Determine the [x, y] coordinate at the center of the cell enclosing the given text.  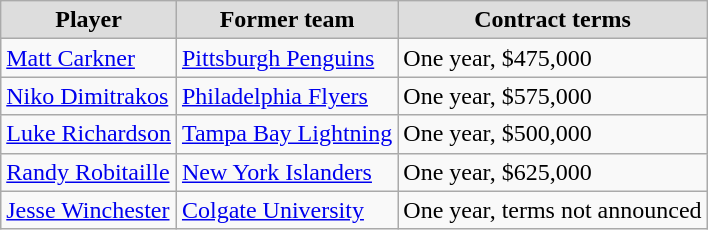
One year, terms not announced [552, 210]
Player [89, 20]
One year, $500,000 [552, 134]
Niko Dimitrakos [89, 96]
One year, $625,000 [552, 172]
One year, $575,000 [552, 96]
Tampa Bay Lightning [286, 134]
Matt Carkner [89, 58]
New York Islanders [286, 172]
Philadelphia Flyers [286, 96]
Jesse Winchester [89, 210]
Pittsburgh Penguins [286, 58]
Contract terms [552, 20]
Colgate University [286, 210]
Randy Robitaille [89, 172]
Former team [286, 20]
One year, $475,000 [552, 58]
Luke Richardson [89, 134]
